Return the (X, Y) coordinate for the center point of the cell that contains the specified text.  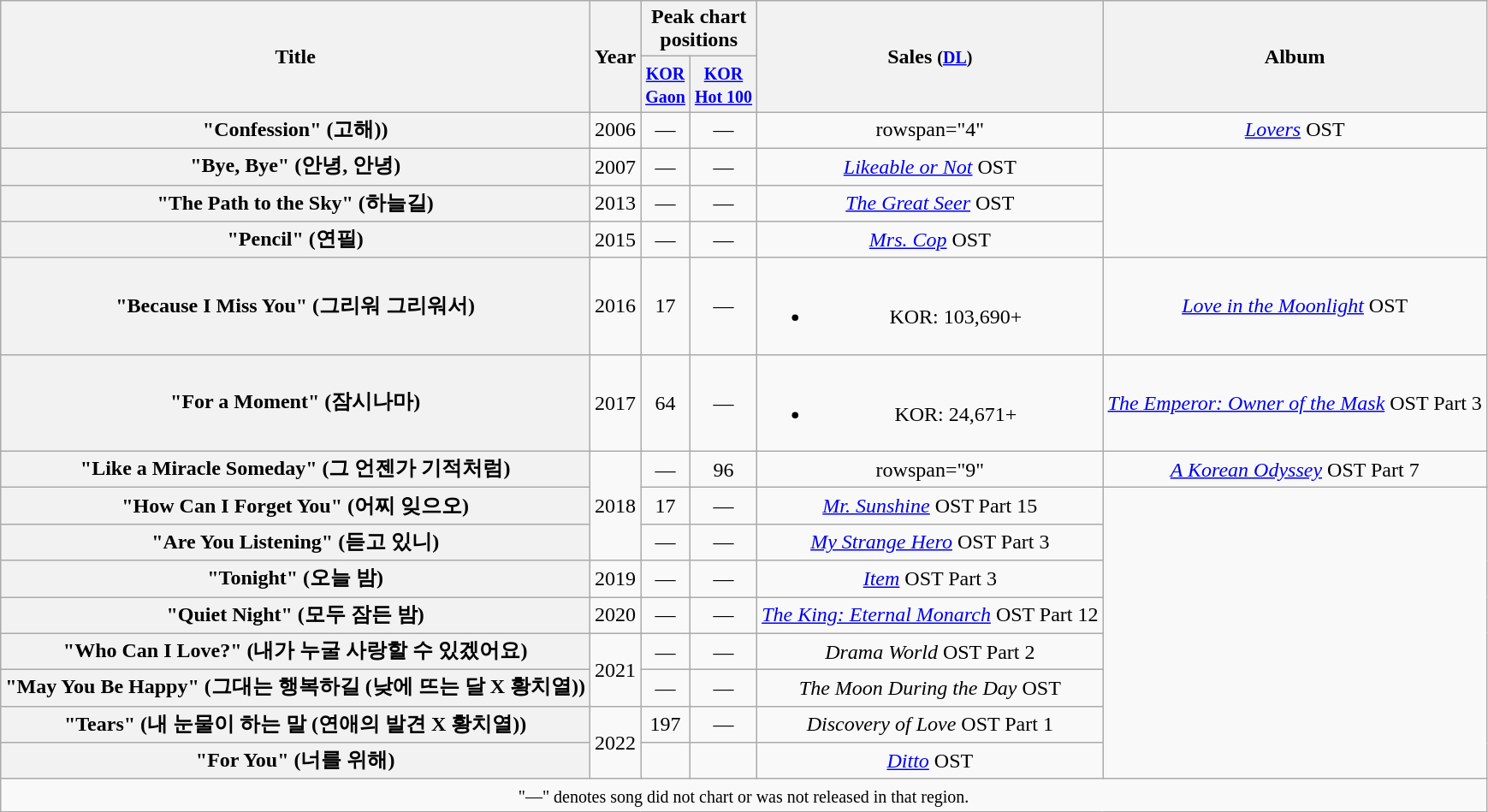
2007 (616, 166)
Title (296, 56)
rowspan="9" (930, 469)
KOR: 103,690+ (930, 306)
197 (666, 724)
Item OST Part 3 (930, 578)
rowspan="4" (930, 130)
2021 (616, 669)
"Pencil" (연필) (296, 240)
2013 (616, 204)
KORHot 100 (723, 84)
96 (723, 469)
"Because I Miss You" (그리워 그리워서) (296, 306)
Ditto OST (930, 762)
Love in the Moonlight OST (1295, 306)
Discovery of Love OST Part 1 (930, 724)
"Bye, Bye" (안녕, 안녕) (296, 166)
2022 (616, 743)
Album (1295, 56)
"Who Can I Love?" (내가 누굴 사랑할 수 있겠어요) (296, 652)
2015 (616, 240)
2017 (616, 402)
2018 (616, 506)
The Great Seer OST (930, 204)
"Quiet Night" (모두 잠든 밤) (296, 616)
Mr. Sunshine OST Part 15 (930, 507)
Year (616, 56)
"How Can I Forget You" (어찌 잊으오) (296, 507)
Drama World OST Part 2 (930, 652)
2006 (616, 130)
"May You Be Happy" (그대는 행복하길 (낮에 뜨는 달 X 황치열)) (296, 688)
2019 (616, 578)
The Moon During the Day OST (930, 688)
"Tears" (내 눈물이 하는 말 (연애의 발견 X 황치열)) (296, 724)
A Korean Odyssey OST Part 7 (1295, 469)
"For You" (너를 위해) (296, 762)
Sales (DL) (930, 56)
"Like a Miracle Someday" (그 언젠가 기적처럼) (296, 469)
Lovers OST (1295, 130)
2020 (616, 616)
"Are You Listening" (듣고 있니) (296, 542)
Peak chart positions (699, 29)
64 (666, 402)
"The Path to the Sky" (하늘길) (296, 204)
The King: Eternal Monarch OST Part 12 (930, 616)
"Confession" (고해)) (296, 130)
KORGaon (666, 84)
Mrs. Cop OST (930, 240)
Likeable or Not OST (930, 166)
KOR: 24,671+ (930, 402)
2016 (616, 306)
"For a Moment" (잠시나마) (296, 402)
"—" denotes song did not chart or was not released in that region. (744, 795)
"Tonight" (오늘 밤) (296, 578)
My Strange Hero OST Part 3 (930, 542)
The Emperor: Owner of the Mask OST Part 3 (1295, 402)
